Search for the cell housing the specified text and yield its [x, y] center coordinate. 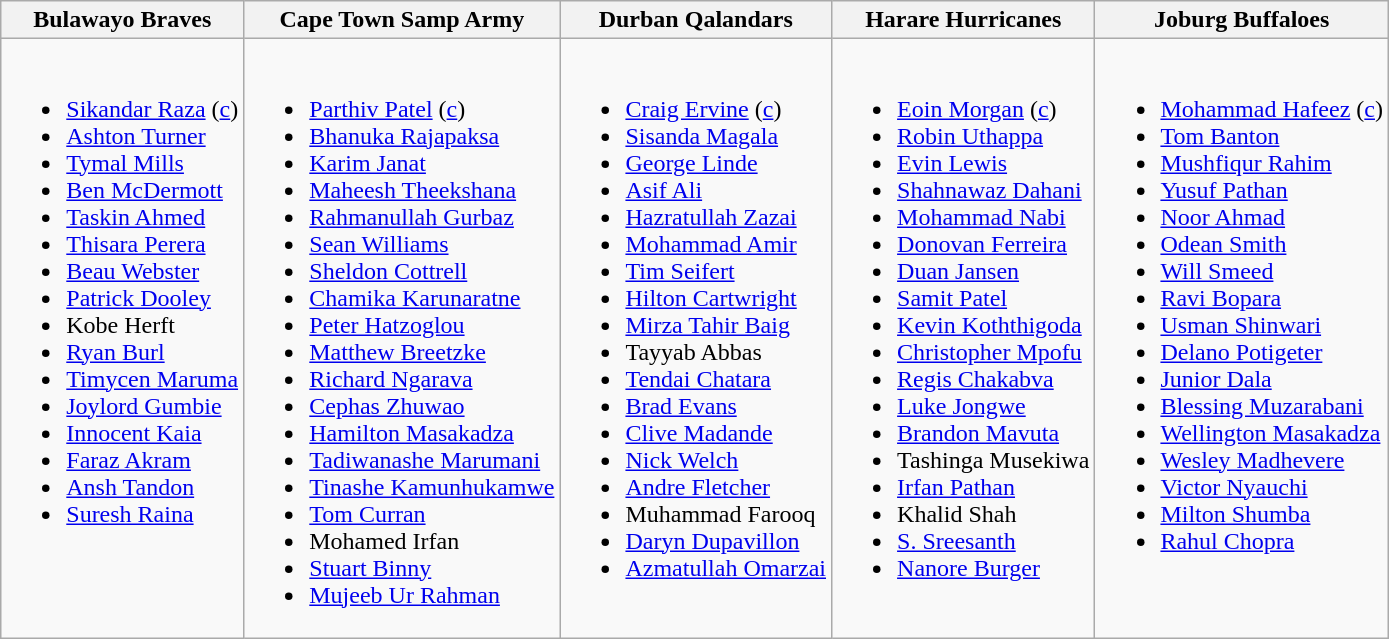
Joburg Buffaloes [1242, 20]
Harare Hurricanes [964, 20]
Cape Town Samp Army [402, 20]
Bulawayo Braves [122, 20]
Durban Qalandars [696, 20]
